Determine the [x, y] coordinate at the center of the cell enclosing the given text.  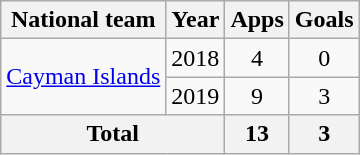
13 [257, 134]
Goals [324, 20]
National team [84, 20]
Total [113, 134]
Apps [257, 20]
2018 [196, 58]
4 [257, 58]
Year [196, 20]
2019 [196, 96]
Cayman Islands [84, 77]
0 [324, 58]
9 [257, 96]
